Output the [x, y] coordinate of the center of the cell containing the given text.  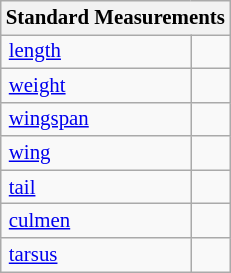
tail [96, 187]
wingspan [96, 119]
Standard Measurements [116, 18]
weight [96, 85]
wing [96, 153]
culmen [96, 221]
tarsus [96, 255]
length [96, 51]
